Scan for the cell matching the given text and deliver its (x, y) coordinate at center. 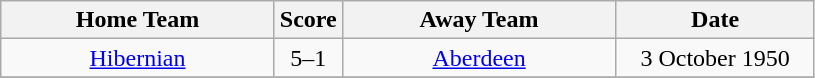
Away Team (479, 20)
Home Team (138, 20)
3 October 1950 (716, 58)
Score (308, 20)
Hibernian (138, 58)
Aberdeen (479, 58)
5–1 (308, 58)
Date (716, 20)
